Return (x, y) of the center of cell containing provided text 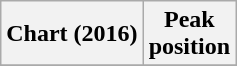
Chart (2016) (72, 34)
Peakposition (189, 34)
